Determine the (x, y) coordinate at the center of the cell enclosing the given text.  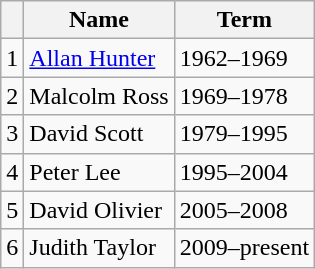
1962–1969 (244, 58)
1995–2004 (244, 172)
Malcolm Ross (99, 96)
Term (244, 20)
David Scott (99, 134)
1969–1978 (244, 96)
2005–2008 (244, 210)
4 (12, 172)
David Olivier (99, 210)
Judith Taylor (99, 248)
1 (12, 58)
2 (12, 96)
3 (12, 134)
Name (99, 20)
6 (12, 248)
Peter Lee (99, 172)
1979–1995 (244, 134)
5 (12, 210)
2009–present (244, 248)
Allan Hunter (99, 58)
